Detect which cell encompasses the target text, then output its (x, y) center coordinate. 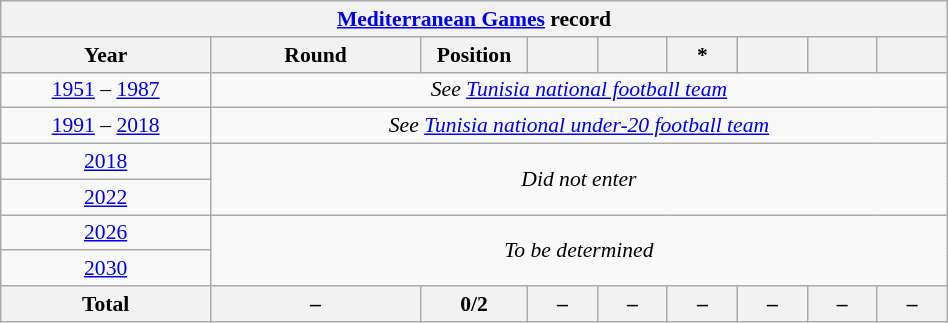
See Tunisia national football team (580, 90)
Did not enter (580, 180)
Mediterranean Games record (474, 19)
2022 (106, 197)
Round (316, 55)
* (702, 55)
Year (106, 55)
0/2 (474, 304)
1951 – 1987 (106, 90)
1991 – 2018 (106, 126)
Total (106, 304)
2030 (106, 269)
See Tunisia national under-20 football team (580, 126)
2018 (106, 162)
2026 (106, 233)
To be determined (580, 250)
Position (474, 55)
